Identify which cell holds the provided text, then report its (X, Y) central coordinate. 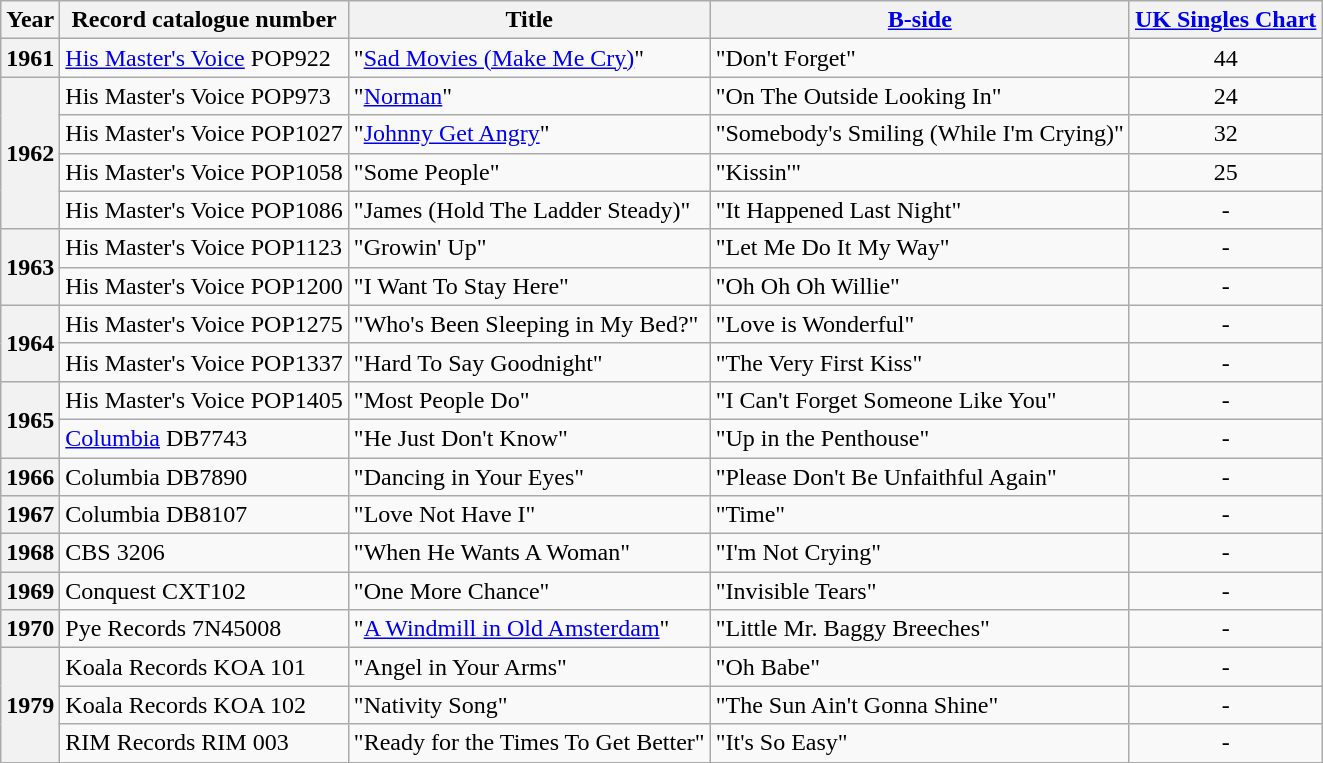
"James (Hold The Ladder Steady)" (529, 210)
His Master's Voice POP1337 (204, 362)
CBS 3206 (204, 553)
His Master's Voice POP1275 (204, 324)
1968 (30, 553)
His Master's Voice POP1200 (204, 286)
"Little Mr. Baggy Breeches" (920, 629)
"Who's Been Sleeping in My Bed?" (529, 324)
"Invisible Tears" (920, 591)
24 (1225, 96)
B-side (920, 20)
"A Windmill in Old Amsterdam" (529, 629)
"Nativity Song" (529, 705)
Columbia DB8107 (204, 515)
"I Want To Stay Here" (529, 286)
1965 (30, 419)
RIM Records RIM 003 (204, 743)
"Oh Babe" (920, 667)
"Hard To Say Goodnight" (529, 362)
Koala Records KOA 101 (204, 667)
1964 (30, 343)
"One More Chance" (529, 591)
"Oh Oh Oh Willie" (920, 286)
His Master's Voice POP1058 (204, 172)
25 (1225, 172)
"Love Not Have I" (529, 515)
Columbia DB7743 (204, 438)
"Please Don't Be Unfaithful Again" (920, 477)
"Kissin'" (920, 172)
"Angel in Your Arms" (529, 667)
"It Happened Last Night" (920, 210)
"It's So Easy" (920, 743)
"Norman" (529, 96)
44 (1225, 58)
"Johnny Get Angry" (529, 134)
"When He Wants A Woman" (529, 553)
Columbia DB7890 (204, 477)
1962 (30, 153)
1967 (30, 515)
"I'm Not Crying" (920, 553)
"Most People Do" (529, 400)
"Let Me Do It My Way" (920, 248)
1966 (30, 477)
1979 (30, 705)
"On The Outside Looking In" (920, 96)
"Up in the Penthouse" (920, 438)
"Don't Forget" (920, 58)
"The Sun Ain't Gonna Shine" (920, 705)
"Growin' Up" (529, 248)
His Master's Voice POP1405 (204, 400)
1961 (30, 58)
Koala Records KOA 102 (204, 705)
"He Just Don't Know" (529, 438)
His Master's Voice POP973 (204, 96)
32 (1225, 134)
Record catalogue number (204, 20)
His Master's Voice POP1027 (204, 134)
1970 (30, 629)
"Some People" (529, 172)
Year (30, 20)
Pye Records 7N45008 (204, 629)
Title (529, 20)
"The Very First Kiss" (920, 362)
His Master's Voice POP1123 (204, 248)
"Ready for the Times To Get Better" (529, 743)
UK Singles Chart (1225, 20)
Conquest CXT102 (204, 591)
"Sad Movies (Make Me Cry)" (529, 58)
His Master's Voice POP1086 (204, 210)
"I Can't Forget Someone Like You" (920, 400)
His Master's Voice POP922 (204, 58)
1969 (30, 591)
"Love is Wonderful" (920, 324)
"Somebody's Smiling (While I'm Crying)" (920, 134)
"Time" (920, 515)
"Dancing in Your Eyes" (529, 477)
1963 (30, 267)
